For the text-containing cell, return its midpoint in (X, Y) coordinate format. 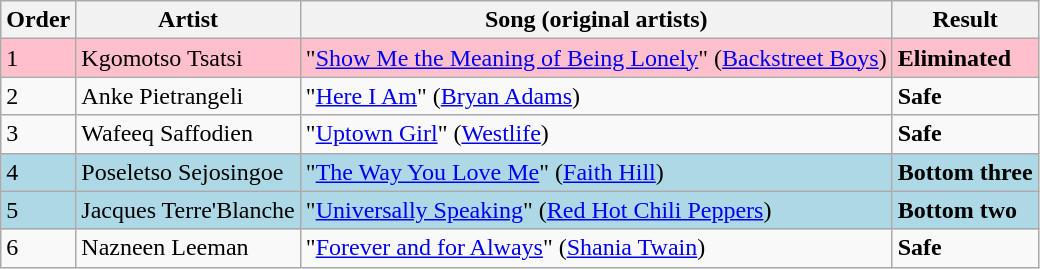
Order (38, 20)
Kgomotso Tsatsi (188, 58)
"The Way You Love Me" (Faith Hill) (596, 172)
Artist (188, 20)
Result (965, 20)
Wafeeq Saffodien (188, 134)
5 (38, 210)
"Here I Am" (Bryan Adams) (596, 96)
3 (38, 134)
Anke Pietrangeli (188, 96)
4 (38, 172)
Poseletso Sejosingoe (188, 172)
Eliminated (965, 58)
"Universally Speaking" (Red Hot Chili Peppers) (596, 210)
Bottom three (965, 172)
6 (38, 248)
"Uptown Girl" (Westlife) (596, 134)
1 (38, 58)
Jacques Terre'Blanche (188, 210)
Nazneen Leeman (188, 248)
2 (38, 96)
"Show Me the Meaning of Being Lonely" (Backstreet Boys) (596, 58)
Bottom two (965, 210)
Song (original artists) (596, 20)
"Forever and for Always" (Shania Twain) (596, 248)
